Provide the (x, y) coordinate of the cell's center where the given text is located.  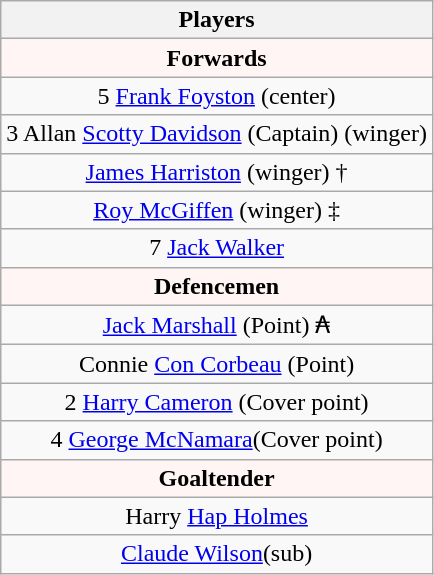
Connie Con Corbeau (Point) (217, 364)
Players (217, 20)
Defencemen (217, 286)
7 Jack Walker (217, 248)
3 Allan Scotty Davidson (Captain) (winger) (217, 134)
5 Frank Foyston (center) (217, 96)
Claude Wilson(sub) (217, 554)
2 Harry Cameron (Cover point) (217, 402)
Jack Marshall (Point) ₳ (217, 325)
Roy McGiffen (winger) ‡ (217, 210)
4 George McNamara(Cover point) (217, 440)
James Harriston (winger) † (217, 172)
Harry Hap Holmes (217, 516)
Forwards (217, 58)
Goaltender (217, 478)
